Locate the cell with the specified text and output its (x, y) center coordinate. 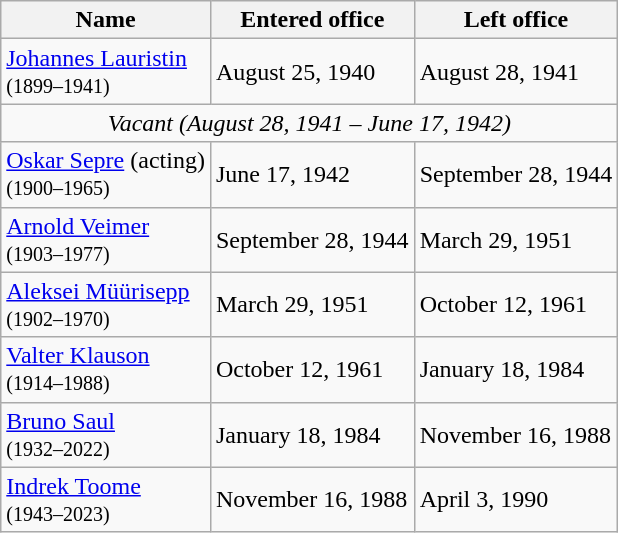
Indrek Toome(1943–2023) (106, 500)
August 28, 1941 (516, 72)
Left office (516, 20)
Johannes Lauristin(1899–1941) (106, 72)
Arnold Veimer(1903–1977) (106, 240)
Entered office (312, 20)
Oskar Sepre (acting)(1900–1965) (106, 174)
Name (106, 20)
Aleksei Müürisepp(1902–1970) (106, 304)
Vacant (August 28, 1941 – June 17, 1942) (310, 123)
June 17, 1942 (312, 174)
Bruno Saul(1932–2022) (106, 434)
August 25, 1940 (312, 72)
Valter Klauson(1914–1988) (106, 370)
April 3, 1990 (516, 500)
